Detect which cell encompasses the target text, then output its (X, Y) center coordinate. 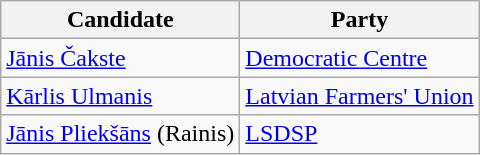
Kārlis Ulmanis (120, 96)
Jānis Čakste (120, 58)
LSDSP (360, 134)
Latvian Farmers' Union (360, 96)
Party (360, 20)
Democratic Centre (360, 58)
Jānis Pliekšāns (Rainis) (120, 134)
Candidate (120, 20)
